Detect which cell encompasses the target text, then output its (X, Y) center coordinate. 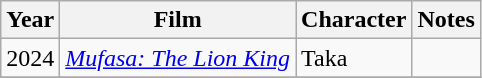
Film (178, 20)
Character (354, 20)
2024 (30, 58)
Taka (354, 58)
Notes (446, 20)
Year (30, 20)
Mufasa: The Lion King (178, 58)
